Scan for the cell matching the given text and deliver its (X, Y) coordinate at center. 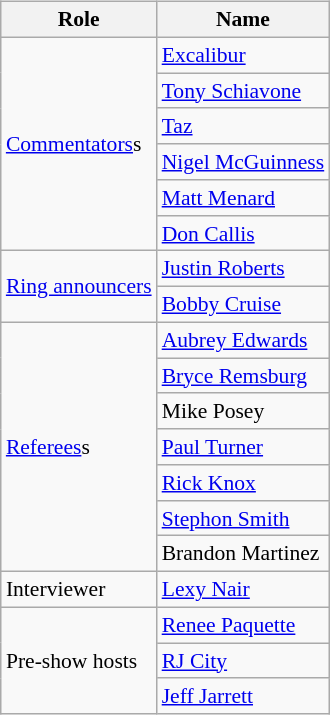
Paul Turner (244, 447)
Lexy Nair (244, 590)
Role (79, 20)
Nigel McGuinness (244, 162)
Matt Menard (244, 198)
Rick Knox (244, 483)
Renee Paquette (244, 625)
Brandon Martinez (244, 554)
Jeff Jarrett (244, 696)
Name (244, 20)
Ring announcers (79, 286)
Stephon Smith (244, 518)
Pre-show hosts (79, 660)
RJ City (244, 661)
Interviewer (79, 590)
Mike Posey (244, 411)
Commentatorss (79, 144)
Bobby Cruise (244, 305)
Refereess (79, 446)
Aubrey Edwards (244, 340)
Taz (244, 126)
Bryce Remsburg (244, 376)
Don Callis (244, 233)
Justin Roberts (244, 269)
Excalibur (244, 55)
Tony Schiavone (244, 91)
